Detect which cell encompasses the target text, then output its (x, y) center coordinate. 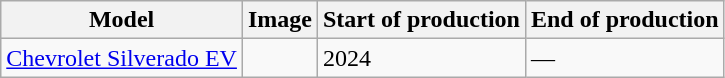
Image (280, 20)
Chevrolet Silverado EV (122, 58)
Model (122, 20)
— (624, 58)
Start of production (421, 20)
2024 (421, 58)
End of production (624, 20)
